Determine the [X, Y] coordinate at the center of the cell enclosing the given text.  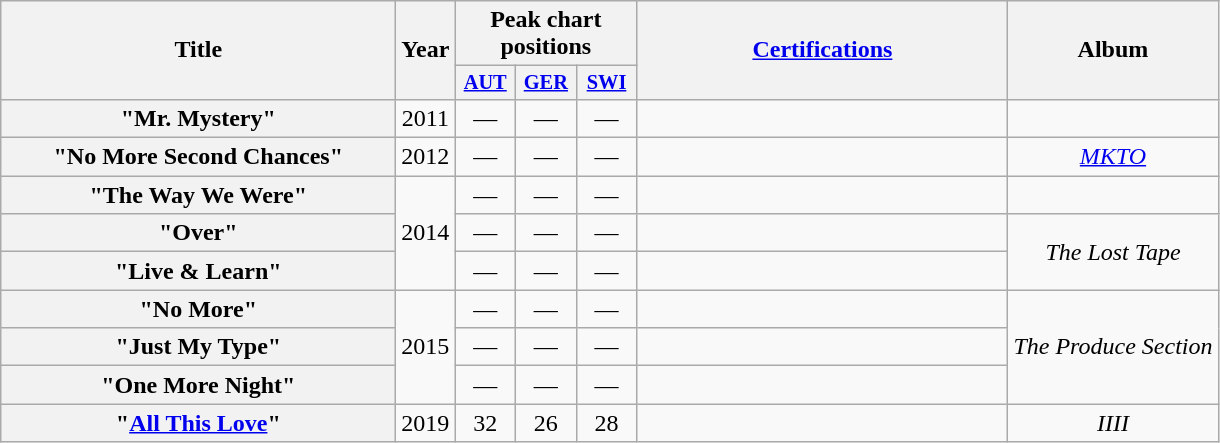
32 [486, 423]
AUT [486, 83]
"Over" [198, 233]
2012 [426, 157]
2015 [426, 347]
2011 [426, 118]
26 [546, 423]
"All This Love" [198, 423]
"The Way We Were" [198, 195]
Certifications [822, 50]
Album [1113, 50]
GER [546, 83]
"Just My Type" [198, 347]
IIII [1113, 423]
"Mr. Mystery" [198, 118]
"Live & Learn" [198, 271]
SWI [606, 83]
2019 [426, 423]
The Lost Tape [1113, 252]
2014 [426, 233]
Year [426, 50]
Peak chart positions [546, 34]
"No More" [198, 309]
28 [606, 423]
"One More Night" [198, 385]
Title [198, 50]
The Produce Section [1113, 347]
MKTO [1113, 157]
"No More Second Chances" [198, 157]
